Determine the [x, y] coordinate at the center of the cell enclosing the given text.  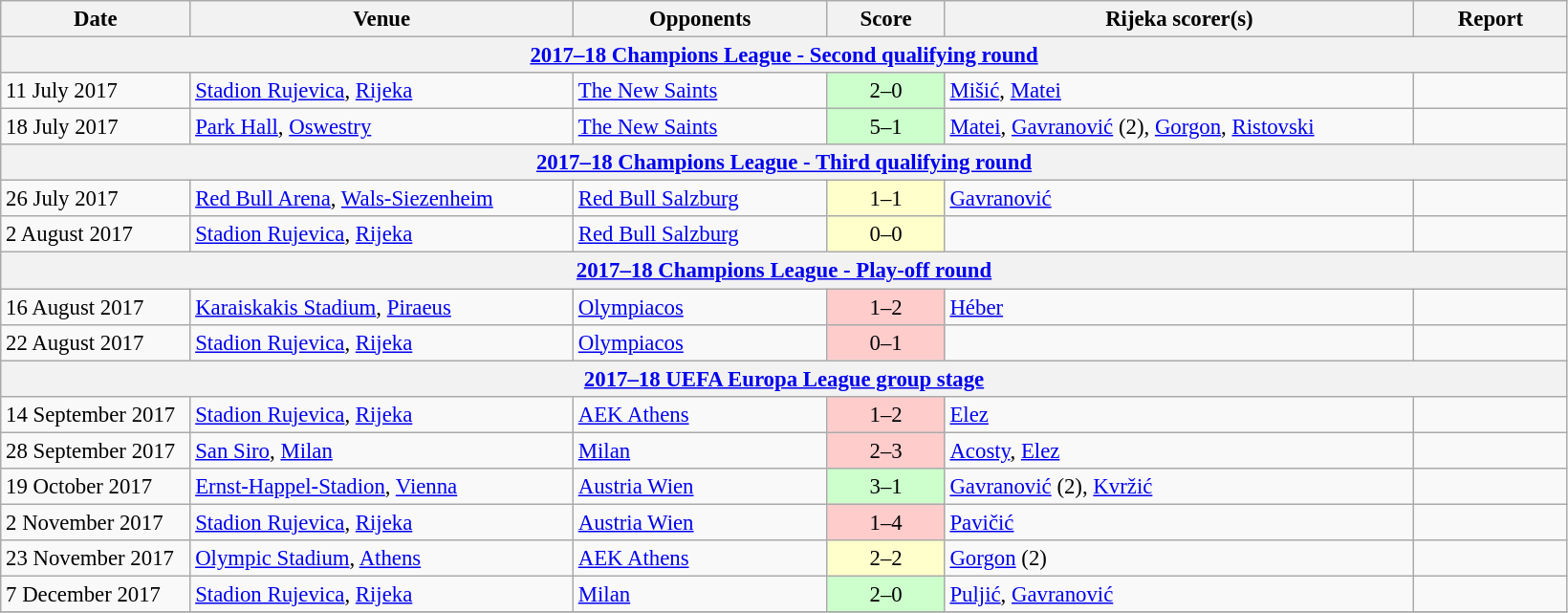
2 November 2017 [96, 522]
Pavičić [1180, 522]
1–1 [885, 199]
18 July 2017 [96, 127]
19 October 2017 [96, 487]
22 August 2017 [96, 342]
Rijeka scorer(s) [1180, 19]
2–3 [885, 450]
Park Hall, Oswestry [382, 127]
Matei, Gavranović (2), Gorgon, Ristovski [1180, 127]
Puljić, Gavranović [1180, 594]
14 September 2017 [96, 414]
Red Bull Arena, Wals-Siezenheim [382, 199]
Karaiskakis Stadium, Piraeus [382, 307]
Gavranović [1180, 199]
Gavranović (2), Kvržić [1180, 487]
0–1 [885, 342]
Score [885, 19]
11 July 2017 [96, 91]
3–1 [885, 487]
2017–18 Champions League - Second qualifying round [784, 55]
Venue [382, 19]
2–2 [885, 558]
San Siro, Milan [382, 450]
Acosty, Elez [1180, 450]
Elez [1180, 414]
Ernst-Happel-Stadion, Vienna [382, 487]
Mišić, Matei [1180, 91]
Date [96, 19]
28 September 2017 [96, 450]
16 August 2017 [96, 307]
5–1 [885, 127]
26 July 2017 [96, 199]
Olympic Stadium, Athens [382, 558]
Gorgon (2) [1180, 558]
23 November 2017 [96, 558]
Opponents [700, 19]
1–4 [885, 522]
0–0 [885, 234]
2017–18 UEFA Europa League group stage [784, 379]
2017–18 Champions League - Third qualifying round [784, 163]
2017–18 Champions League - Play-off round [784, 271]
7 December 2017 [96, 594]
Report [1492, 19]
2 August 2017 [96, 234]
Héber [1180, 307]
